Locate the cell with the specified text and output its [X, Y] center coordinate. 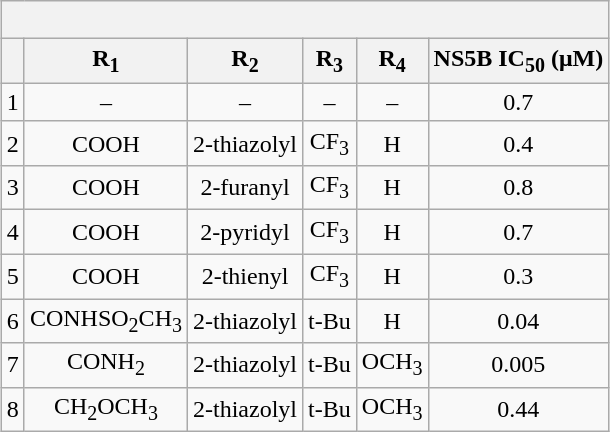
R1 [106, 61]
4 [12, 232]
0.04 [518, 321]
NS5B IC50 (μM) [518, 61]
5 [12, 276]
2-thienyl [246, 276]
R4 [392, 61]
R2 [246, 61]
CONH2 [106, 365]
7 [12, 365]
CONHSO2CH3 [106, 321]
0.4 [518, 143]
2-furanyl [246, 188]
8 [12, 409]
0.8 [518, 188]
0.3 [518, 276]
0.005 [518, 365]
3 [12, 188]
1 [12, 102]
2 [12, 143]
2-pyridyl [246, 232]
0.44 [518, 409]
CH2OCH3 [106, 409]
6 [12, 321]
R3 [330, 61]
